Pinpoint the cell where the given text exists, returning its (x, y) midpoint coordinate. 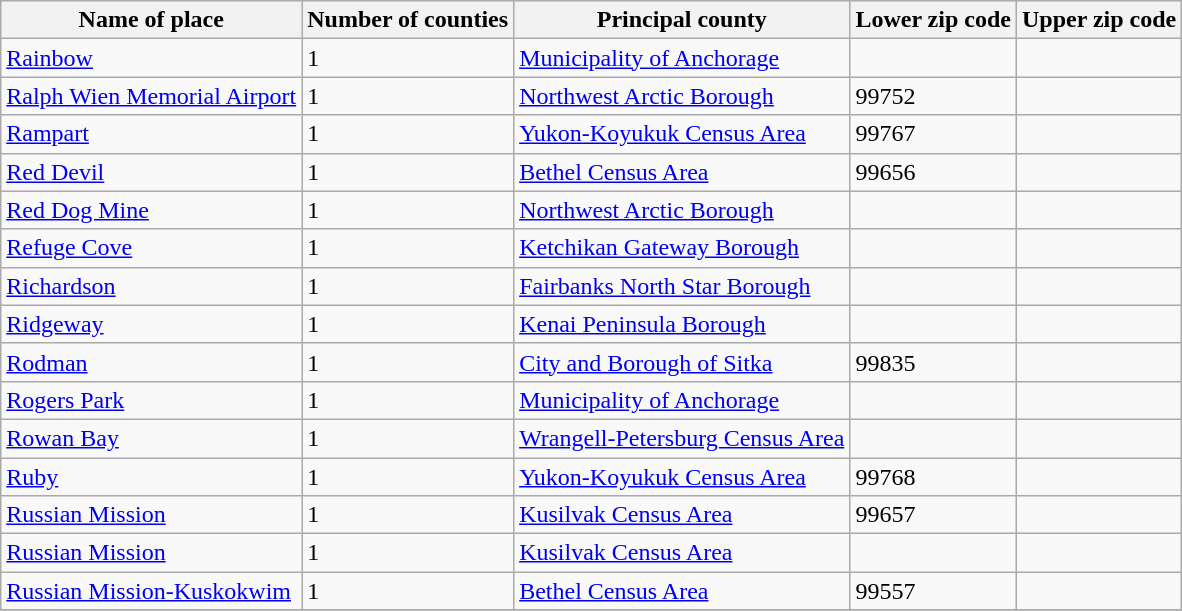
99656 (934, 172)
Principal county (682, 20)
99768 (934, 477)
Upper zip code (1098, 20)
Red Dog Mine (152, 210)
Ridgeway (152, 324)
Rodman (152, 362)
Rampart (152, 134)
Ketchikan Gateway Borough (682, 248)
Rogers Park (152, 400)
Wrangell-Petersburg Census Area (682, 438)
Fairbanks North Star Borough (682, 286)
99752 (934, 96)
99767 (934, 134)
Kenai Peninsula Borough (682, 324)
Russian Mission-Kuskokwim (152, 591)
99557 (934, 591)
99657 (934, 515)
Ruby (152, 477)
Rainbow (152, 58)
Rowan Bay (152, 438)
Red Devil (152, 172)
Lower zip code (934, 20)
Ralph Wien Memorial Airport (152, 96)
99835 (934, 362)
Refuge Cove (152, 248)
City and Borough of Sitka (682, 362)
Name of place (152, 20)
Number of counties (408, 20)
Richardson (152, 286)
